Pinpoint the cell where the given text exists, returning its (X, Y) midpoint coordinate. 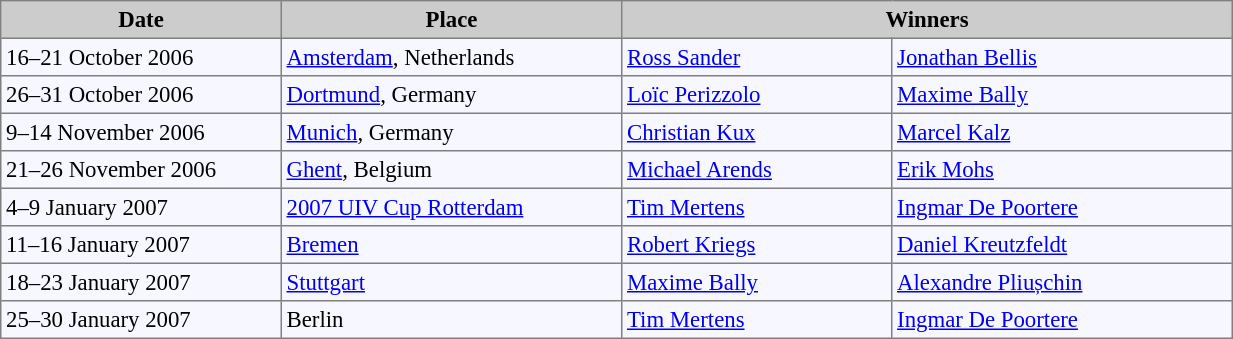
Amsterdam, Netherlands (451, 57)
2007 UIV Cup Rotterdam (451, 207)
11–16 January 2007 (141, 245)
18–23 January 2007 (141, 282)
Michael Arends (757, 170)
Berlin (451, 320)
Date (141, 20)
Ross Sander (757, 57)
25–30 January 2007 (141, 320)
9–14 November 2006 (141, 132)
Loïc Perizzolo (757, 95)
Robert Kriegs (757, 245)
26–31 October 2006 (141, 95)
Winners (927, 20)
16–21 October 2006 (141, 57)
Bremen (451, 245)
Stuttgart (451, 282)
Alexandre Pliușchin (1062, 282)
Marcel Kalz (1062, 132)
Ghent, Belgium (451, 170)
4–9 January 2007 (141, 207)
Munich, Germany (451, 132)
Place (451, 20)
Dortmund, Germany (451, 95)
Daniel Kreutzfeldt (1062, 245)
21–26 November 2006 (141, 170)
Jonathan Bellis (1062, 57)
Erik Mohs (1062, 170)
Christian Kux (757, 132)
